From the cell containing the given text, extract its center point as [x, y] coordinate. 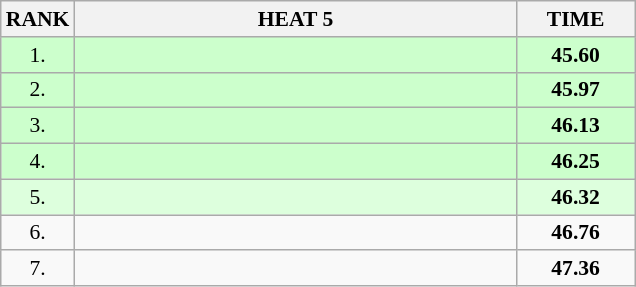
46.32 [576, 197]
5. [38, 197]
2. [38, 90]
6. [38, 233]
3. [38, 126]
TIME [576, 19]
46.25 [576, 162]
45.60 [576, 55]
RANK [38, 19]
46.76 [576, 233]
47.36 [576, 269]
HEAT 5 [295, 19]
4. [38, 162]
45.97 [576, 90]
1. [38, 55]
46.13 [576, 126]
7. [38, 269]
